Find where the given text appears and provide that cell's center as (X, Y) coordinate. 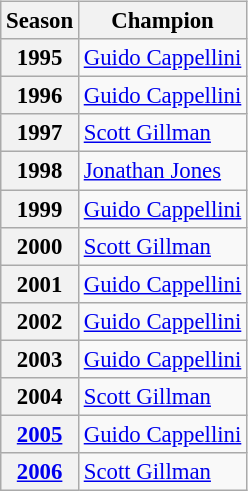
2000 (40, 246)
Jonathan Jones (162, 171)
1995 (40, 58)
1999 (40, 209)
Season (40, 21)
2005 (40, 434)
Champion (162, 21)
2004 (40, 396)
2001 (40, 284)
2006 (40, 472)
1998 (40, 171)
1997 (40, 133)
2002 (40, 321)
1996 (40, 96)
2003 (40, 359)
